From the cell containing the given text, extract its center point as [x, y] coordinate. 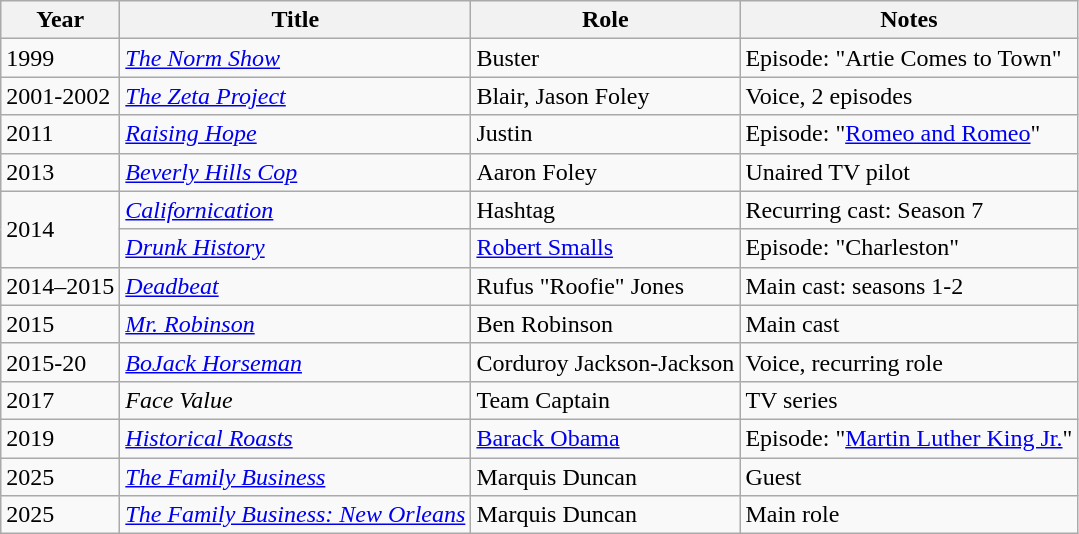
Main role [909, 515]
2011 [60, 134]
Ben Robinson [606, 324]
Main cast [909, 324]
Deadbeat [296, 286]
Blair, Jason Foley [606, 96]
The Family Business: New Orleans [296, 515]
Corduroy Jackson-Jackson [606, 362]
2001-2002 [60, 96]
Year [60, 20]
Voice, recurring role [909, 362]
Rufus "Roofie" Jones [606, 286]
Episode: "Romeo and Romeo" [909, 134]
2014–2015 [60, 286]
Voice, 2 episodes [909, 96]
Aaron Foley [606, 172]
Californication [296, 210]
The Family Business [296, 477]
Title [296, 20]
Recurring cast: Season 7 [909, 210]
Historical Roasts [296, 438]
Raising Hope [296, 134]
2015-20 [60, 362]
TV series [909, 400]
The Zeta Project [296, 96]
The Norm Show [296, 58]
Robert Smalls [606, 248]
Guest [909, 477]
2019 [60, 438]
2014 [60, 229]
Role [606, 20]
2015 [60, 324]
Beverly Hills Cop [296, 172]
2017 [60, 400]
Team Captain [606, 400]
Unaired TV pilot [909, 172]
Drunk History [296, 248]
Mr. Robinson [296, 324]
BoJack Horseman [296, 362]
Hashtag [606, 210]
Episode: "Martin Luther King Jr." [909, 438]
Face Value [296, 400]
Episode: "Artie Comes to Town" [909, 58]
Notes [909, 20]
Barack Obama [606, 438]
2013 [60, 172]
Main cast: seasons 1-2 [909, 286]
1999 [60, 58]
Justin [606, 134]
Buster [606, 58]
Episode: "Charleston" [909, 248]
